Identify which cell holds the provided text, then report its [X, Y] central coordinate. 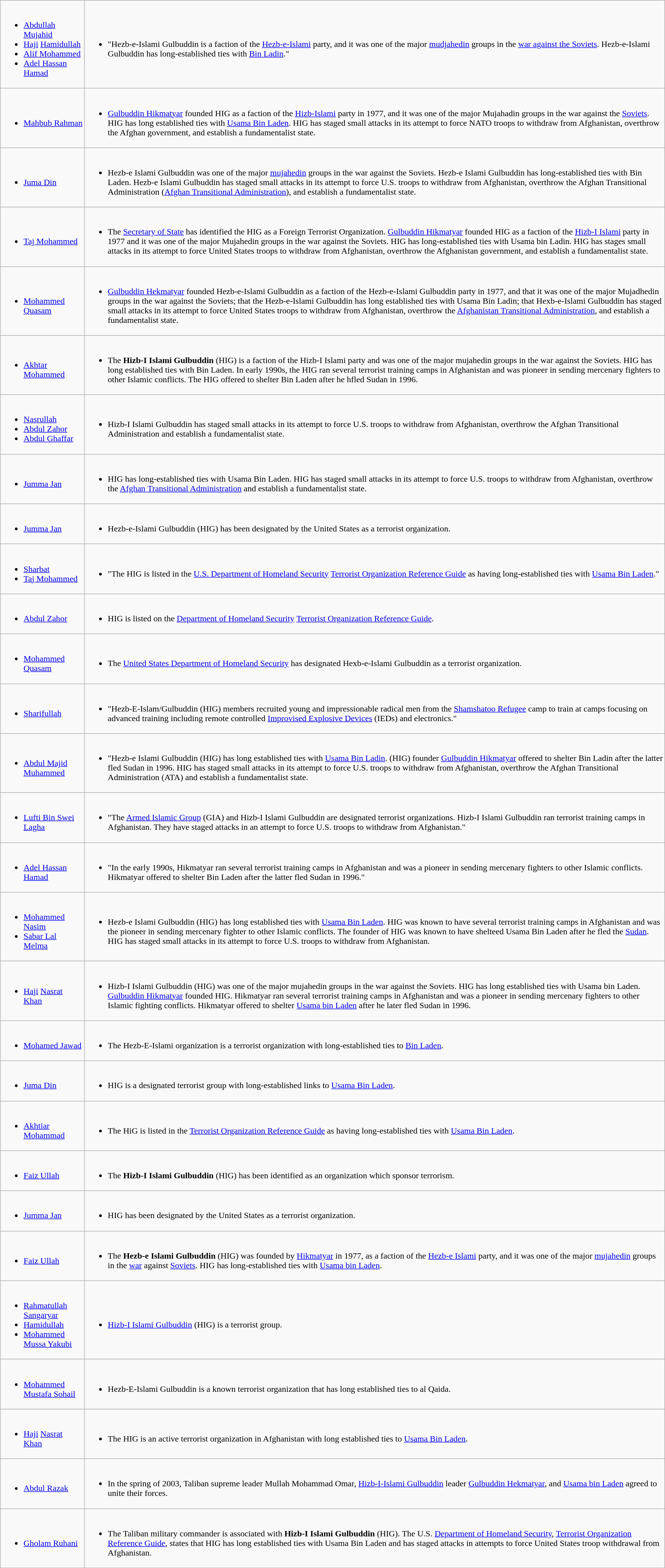
NasrullahAbdul ZahorAbdul Ghaffar [43, 424]
The HIG is an active terrorist organization in Afghanistan with long established ties to Usama Bin Laden. [374, 1434]
Lufti Bin Swei Lagha [43, 818]
SharbatTaj Mohammed [43, 569]
Adel Hassan Hamad [43, 867]
Taj Mohammed [43, 237]
The Hizb-I Islami Gulbuddin (HIG) has been identified as an organization which sponsor terrorism. [374, 1171]
Mahbub Rahman [43, 118]
Akhtar Mohammed [43, 365]
Mohammed NasimSabar Lal Melma [43, 927]
Mohammed Mustafa Sohail [43, 1384]
Sharifullah [43, 708]
Abdullah MujahidHaji HamidullahAlif MohammedAdel Hassan Hamad [43, 44]
Mohamed Jawad [43, 1041]
The United States Department of Homeland Security has designated Hexb-e-Islami Gulbuddin as a terrorist organization. [374, 659]
The Hezb-E-Islami organization is a terrorist organization with long-established ties to Bin Laden. [374, 1041]
Rahmatullah SangaryarHamidullahMohammed Mussa Yakubi [43, 1320]
HIG has been designated by the United States as a terrorist organization. [374, 1211]
The HiG is listed in the Terrorist Organization Reference Guide as having long-established ties with Usama Bin Laden. [374, 1126]
Abdul Zahor [43, 614]
Abdul Majid Muhammed [43, 763]
Abdul Razak [43, 1483]
Hezb-e-Islami Gulbuddin (HIG) has been designated by the United States as a terrorist organization. [374, 524]
Hizb-I Islami Gulbuddin (HIG) is a terrorist group. [374, 1320]
HIG is a designated terrorist group with long-established links to Usama Bin Laden. [374, 1081]
Akhtiar Mohammad [43, 1126]
Hezb-E-Islami Gulbuddin is a known terrorist organization that has long established ties to al Qaida. [374, 1384]
Gholam Ruhani [43, 1538]
HIG is listed on the Department of Homeland Security Terrorist Organization Reference Guide. [374, 614]
